Extract the [x, y] coordinate from the center of the cell holding the provided text.  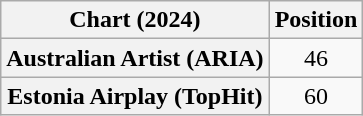
60 [316, 96]
Chart (2024) [135, 20]
46 [316, 58]
Australian Artist (ARIA) [135, 58]
Position [316, 20]
Estonia Airplay (TopHit) [135, 96]
